Return the (x, y) coordinate for the center point of the cell that contains the specified text.  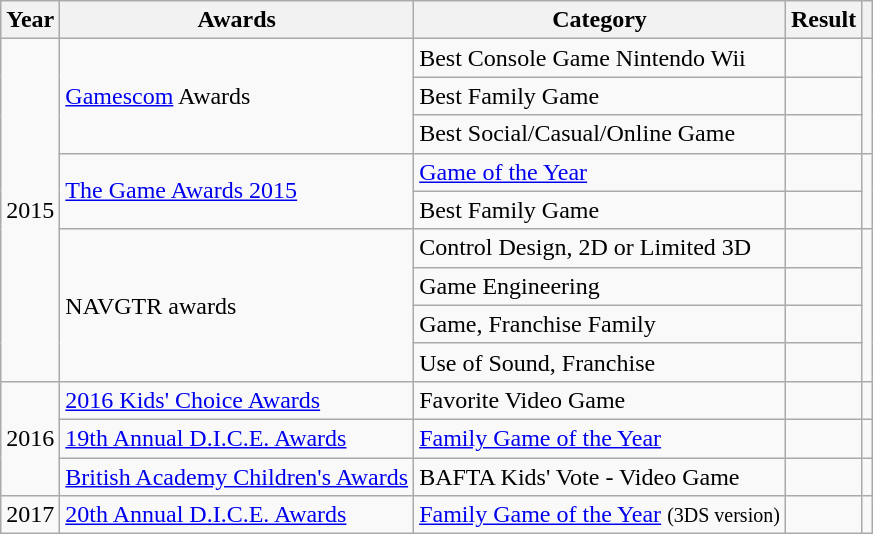
Best Console Game Nintendo Wii (600, 58)
Category (600, 20)
Game Engineering (600, 286)
Control Design, 2D or Limited 3D (600, 248)
Gamescom Awards (237, 96)
19th Annual D.I.C.E. Awards (237, 438)
Awards (237, 20)
Use of Sound, Franchise (600, 362)
2016 Kids' Choice Awards (237, 400)
Game of the Year (600, 172)
The Game Awards 2015 (237, 191)
Year (30, 20)
Game, Franchise Family (600, 324)
Family Game of the Year (600, 438)
BAFTA Kids' Vote - Video Game (600, 477)
NAVGTR awards (237, 305)
Family Game of the Year (3DS version) (600, 515)
20th Annual D.I.C.E. Awards (237, 515)
British Academy Children's Awards (237, 477)
2016 (30, 438)
Result (823, 20)
2015 (30, 210)
Favorite Video Game (600, 400)
2017 (30, 515)
Best Social/Casual/Online Game (600, 134)
